Identify which cell holds the provided text, then report its (x, y) central coordinate. 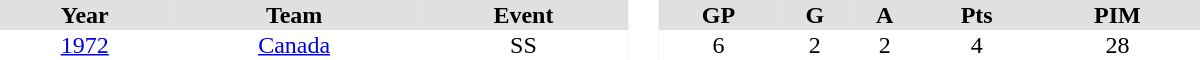
Year (85, 15)
4 (976, 45)
Canada (294, 45)
PIM (1118, 15)
Event (524, 15)
6 (718, 45)
SS (524, 45)
GP (718, 15)
28 (1118, 45)
A (885, 15)
Pts (976, 15)
Team (294, 15)
G (815, 15)
1972 (85, 45)
